Output the (x, y) coordinate of the center of the cell containing the given text.  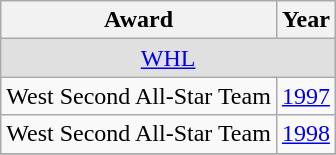
1997 (306, 96)
Award (139, 20)
WHL (168, 58)
Year (306, 20)
1998 (306, 134)
